Return the [X, Y] coordinate for the center point of the cell that contains the specified text.  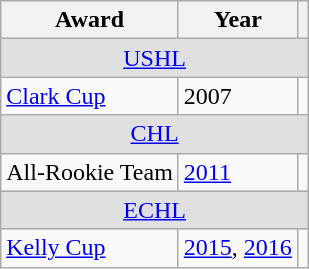
2015, 2016 [238, 248]
Kelly Cup [90, 248]
All-Rookie Team [90, 172]
USHL [155, 58]
Clark Cup [90, 96]
CHL [155, 134]
2011 [238, 172]
2007 [238, 96]
Year [238, 20]
Award [90, 20]
ECHL [155, 210]
